For the text-containing cell, return its midpoint in [x, y] coordinate format. 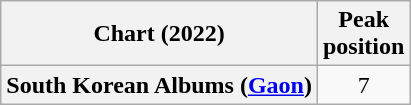
South Korean Albums (Gaon) [160, 85]
Peakposition [363, 34]
7 [363, 85]
Chart (2022) [160, 34]
